Output the [x, y] coordinate of the center of the cell containing the given text.  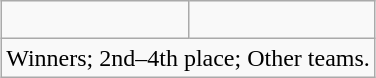
Winners; 2nd–4th place; Other teams. [188, 58]
